Pinpoint the cell where the given text exists, returning its (x, y) midpoint coordinate. 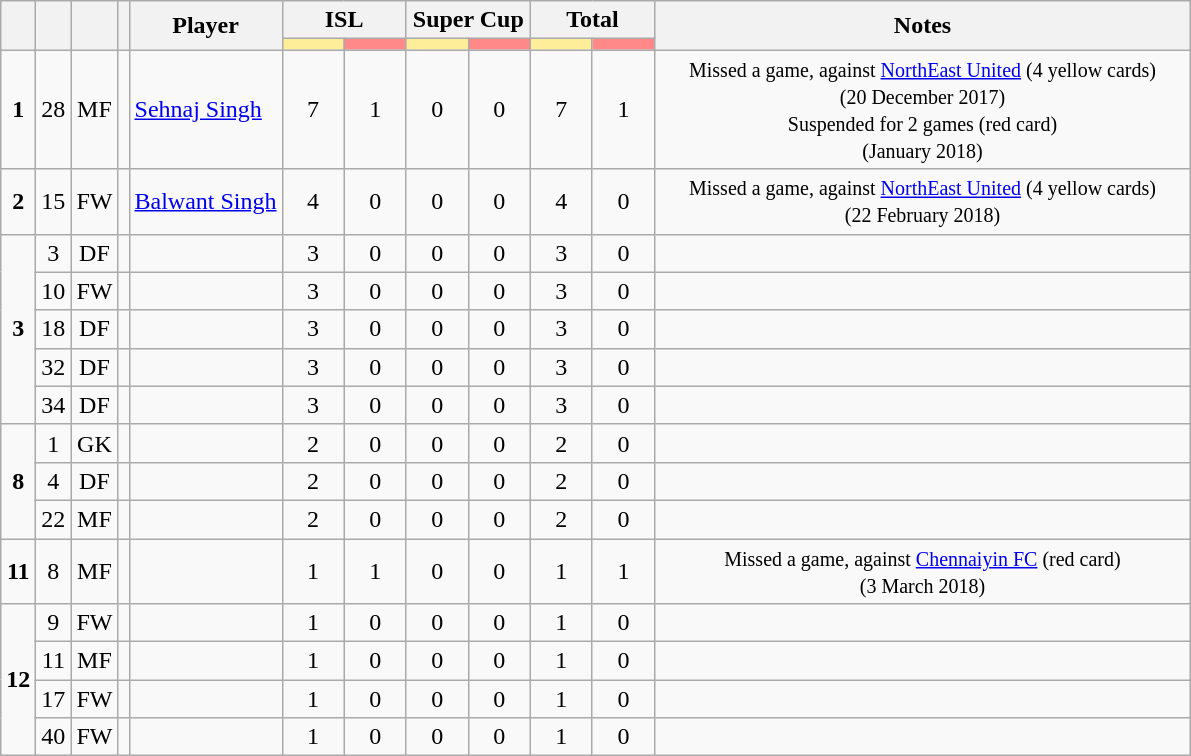
Super Cup (468, 20)
12 (18, 680)
22 (54, 519)
28 (54, 110)
17 (54, 699)
Balwant Singh (206, 202)
ISL (344, 20)
32 (54, 367)
Sehnaj Singh (206, 110)
Missed a game, against NorthEast United (4 yellow cards)(22 February 2018) (922, 202)
15 (54, 202)
Missed a game, against Chennaiyin FC (red card)(3 March 2018) (922, 570)
9 (54, 623)
10 (54, 291)
GK (94, 443)
40 (54, 737)
Missed a game, against NorthEast United (4 yellow cards)(20 December 2017)Suspended for 2 games (red card)(January 2018) (922, 110)
18 (54, 329)
34 (54, 405)
Notes (922, 26)
Player (206, 26)
Total (592, 20)
